Provide the [x, y] coordinate of the cell's center where the given text is located.  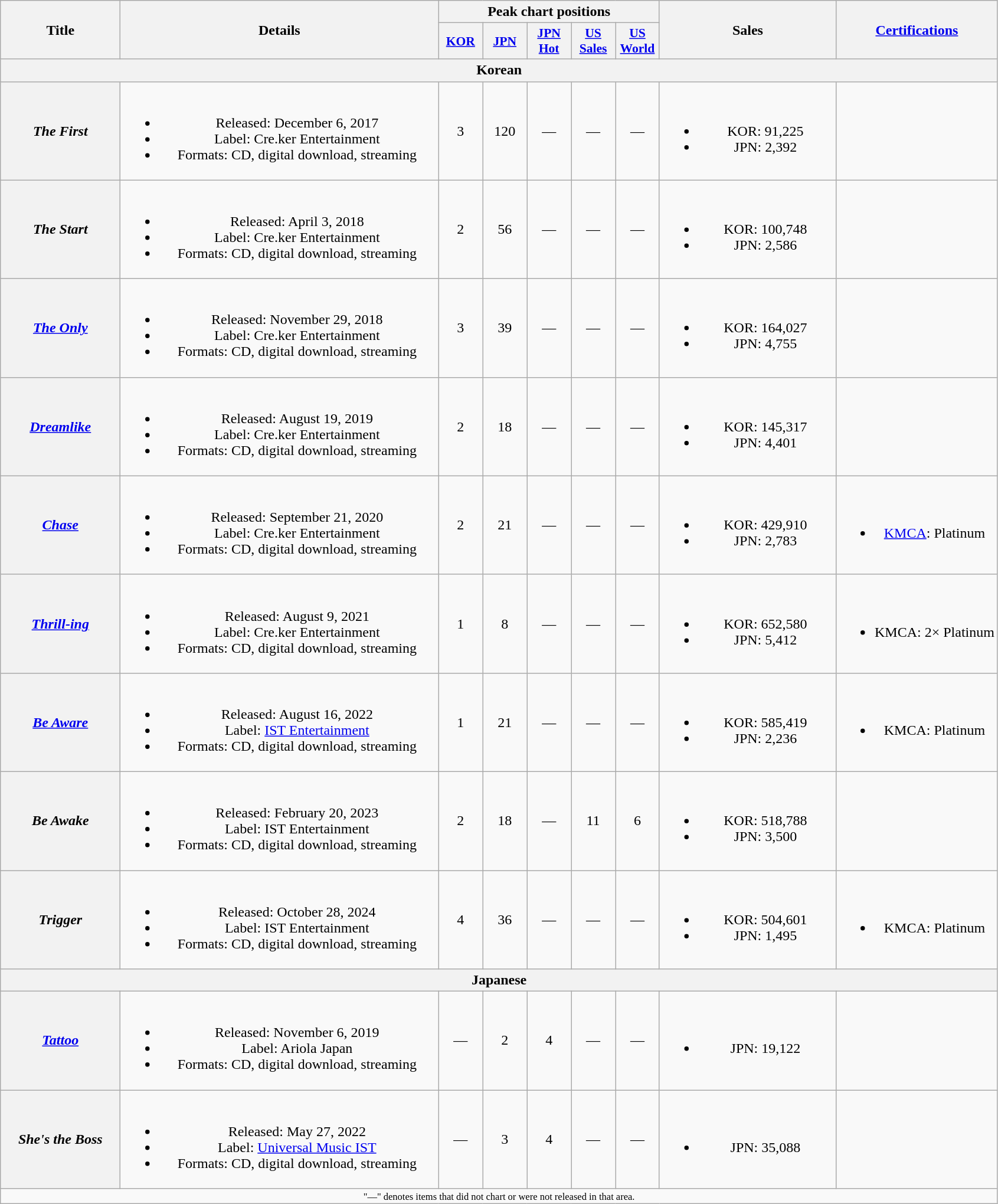
KOR: 145,317JPN: 4,401 [747, 426]
Sales [747, 30]
JPN: 19,122 [747, 1041]
KOR: 429,910JPN: 2,783 [747, 525]
Trigger [60, 920]
56 [505, 229]
KOR: 504,601JPN: 1,495 [747, 920]
KOR: 518,788JPN: 3,500 [747, 820]
6 [637, 820]
Released: November 29, 2018Label: Cre.ker EntertainmentFormats: CD, digital download, streaming [280, 328]
Released: August 16, 2022Label: IST EntertainmentFormats: CD, digital download, streaming [280, 722]
36 [505, 920]
Title [60, 30]
Released: September 21, 2020Label: Cre.ker EntertainmentFormats: CD, digital download, streaming [280, 525]
Be Aware [60, 722]
Released: November 6, 2019Label: Ariola JapanFormats: CD, digital download, streaming [280, 1041]
Released: August 9, 2021Label: Cre.ker EntertainmentFormats: CD, digital download, streaming [280, 623]
KOR [460, 41]
8 [505, 623]
KMCA: 2× Platinum [917, 623]
KOR: 91,225JPN: 2,392 [747, 131]
Japanese [499, 980]
JPNHot [549, 41]
Chase [60, 525]
USSales [594, 41]
Tattoo [60, 1041]
JPN [505, 41]
Thrill-ing [60, 623]
Dreamlike [60, 426]
KOR: 164,027JPN: 4,755 [747, 328]
11 [594, 820]
Details [280, 30]
KOR: 585,419JPN: 2,236 [747, 722]
Released: February 20, 2023Label: IST EntertainmentFormats: CD, digital download, streaming [280, 820]
Released: April 3, 2018Label: Cre.ker EntertainmentFormats: CD, digital download, streaming [280, 229]
Released: May 27, 2022Label: Universal Music ISTFormats: CD, digital download, streaming [280, 1139]
She's the Boss [60, 1139]
USWorld [637, 41]
39 [505, 328]
"—" denotes items that did not chart or were not released in that area. [499, 1196]
Released: December 6, 2017Label: Cre.ker EntertainmentFormats: CD, digital download, streaming [280, 131]
KOR: 100,748JPN: 2,586 [747, 229]
The Only [60, 328]
120 [505, 131]
JPN: 35,088 [747, 1139]
Certifications [917, 30]
Be Awake [60, 820]
Korean [499, 70]
Peak chart positions [549, 12]
Released: October 28, 2024Label: IST EntertainmentFormats: CD, digital download, streaming [280, 920]
Released: August 19, 2019Label: Cre.ker EntertainmentFormats: CD, digital download, streaming [280, 426]
KOR: 652,580JPN: 5,412 [747, 623]
The First [60, 131]
The Start [60, 229]
